Scan for the cell matching the given text and deliver its (X, Y) coordinate at center. 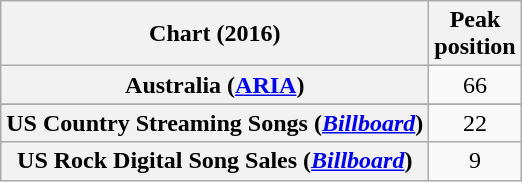
Chart (2016) (215, 34)
US Rock Digital Song Sales (Billboard) (215, 161)
22 (475, 123)
Australia (ARIA) (215, 85)
66 (475, 85)
9 (475, 161)
US Country Streaming Songs (Billboard) (215, 123)
Peakposition (475, 34)
